Output the [X, Y] coordinate of the center of the cell containing the given text.  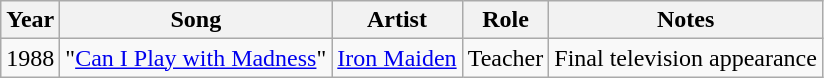
Iron Maiden [397, 58]
1988 [30, 58]
Year [30, 20]
Notes [686, 20]
Artist [397, 20]
Role [506, 20]
Final television appearance [686, 58]
Teacher [506, 58]
"Can I Play with Madness" [196, 58]
Song [196, 20]
